Output the (x, y) coordinate of the center of the cell containing the given text.  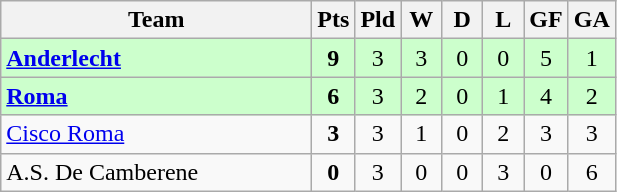
Pts (334, 20)
4 (546, 96)
5 (546, 58)
L (504, 20)
Anderlecht (156, 58)
GF (546, 20)
Pld (378, 20)
D (462, 20)
W (422, 20)
Roma (156, 96)
9 (334, 58)
GA (592, 20)
Cisco Roma (156, 134)
Team (156, 20)
A.S. De Camberene (156, 172)
